Pinpoint the cell where the given text exists, returning its (X, Y) midpoint coordinate. 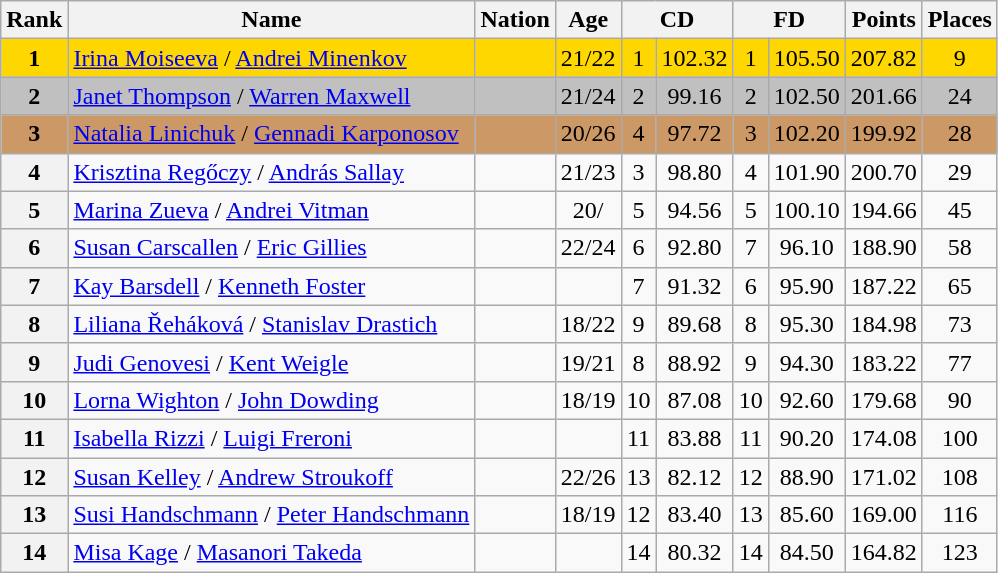
207.82 (884, 58)
Age (588, 20)
194.66 (884, 210)
90.20 (806, 438)
199.92 (884, 134)
88.92 (694, 362)
169.00 (884, 515)
Name (272, 20)
99.16 (694, 96)
22/26 (588, 477)
89.68 (694, 324)
105.50 (806, 58)
101.90 (806, 172)
183.22 (884, 362)
FD (789, 20)
19/21 (588, 362)
22/24 (588, 248)
20/26 (588, 134)
Nation (515, 20)
Judi Genovesi / Kent Weigle (272, 362)
200.70 (884, 172)
82.12 (694, 477)
102.32 (694, 58)
Susan Kelley / Andrew Stroukoff (272, 477)
21/23 (588, 172)
Susan Carscallen / Eric Gillies (272, 248)
84.50 (806, 553)
92.80 (694, 248)
92.60 (806, 400)
102.50 (806, 96)
123 (960, 553)
45 (960, 210)
87.08 (694, 400)
97.72 (694, 134)
100.10 (806, 210)
Natalia Linichuk / Gennadi Karponosov (272, 134)
Isabella Rizzi / Luigi Freroni (272, 438)
100 (960, 438)
58 (960, 248)
21/22 (588, 58)
102.20 (806, 134)
Misa Kage / Masanori Takeda (272, 553)
Lorna Wighton / John Dowding (272, 400)
171.02 (884, 477)
73 (960, 324)
184.98 (884, 324)
Marina Zueva / Andrei Vitman (272, 210)
85.60 (806, 515)
201.66 (884, 96)
80.32 (694, 553)
116 (960, 515)
18/22 (588, 324)
65 (960, 286)
83.88 (694, 438)
187.22 (884, 286)
Places (960, 20)
Susi Handschmann / Peter Handschmann (272, 515)
98.80 (694, 172)
20/ (588, 210)
Points (884, 20)
88.90 (806, 477)
Kay Barsdell / Kenneth Foster (272, 286)
77 (960, 362)
96.10 (806, 248)
29 (960, 172)
179.68 (884, 400)
83.40 (694, 515)
108 (960, 477)
Rank (34, 20)
21/24 (588, 96)
164.82 (884, 553)
188.90 (884, 248)
Janet Thompson / Warren Maxwell (272, 96)
94.30 (806, 362)
174.08 (884, 438)
24 (960, 96)
28 (960, 134)
90 (960, 400)
CD (677, 20)
Krisztina Regőczy / András Sallay (272, 172)
95.90 (806, 286)
95.30 (806, 324)
Liliana Řeháková / Stanislav Drastich (272, 324)
94.56 (694, 210)
91.32 (694, 286)
Irina Moiseeva / Andrei Minenkov (272, 58)
